Return the [x, y] coordinate for the center point of the cell that contains the specified text.  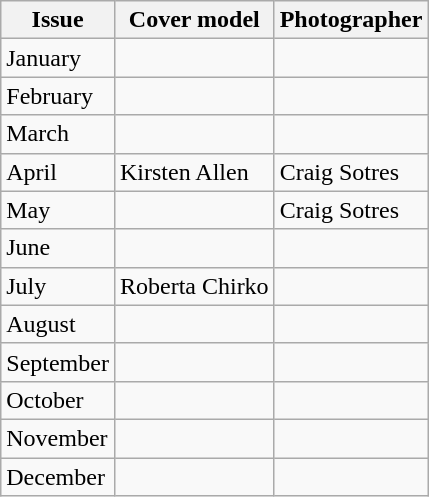
May [58, 210]
September [58, 362]
Roberta Chirko [194, 286]
Cover model [194, 20]
July [58, 286]
March [58, 134]
April [58, 172]
Issue [58, 20]
February [58, 96]
December [58, 477]
Kirsten Allen [194, 172]
Photographer [351, 20]
January [58, 58]
November [58, 438]
October [58, 400]
June [58, 248]
August [58, 324]
